Identify which cell holds the provided text, then report its [X, Y] central coordinate. 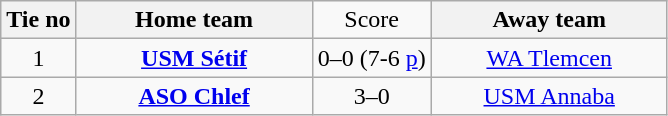
2 [38, 96]
Score [372, 20]
3–0 [372, 96]
USM Annaba [549, 96]
Away team [549, 20]
USM Sétif [194, 58]
Home team [194, 20]
0–0 (7-6 p) [372, 58]
Tie no [38, 20]
WA Tlemcen [549, 58]
ASO Chlef [194, 96]
1 [38, 58]
